Locate the cell with the specified text and output its [x, y] center coordinate. 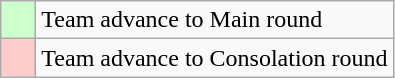
Team advance to Consolation round [214, 58]
Team advance to Main round [214, 20]
